Output the [x, y] coordinate of the center of the cell containing the given text.  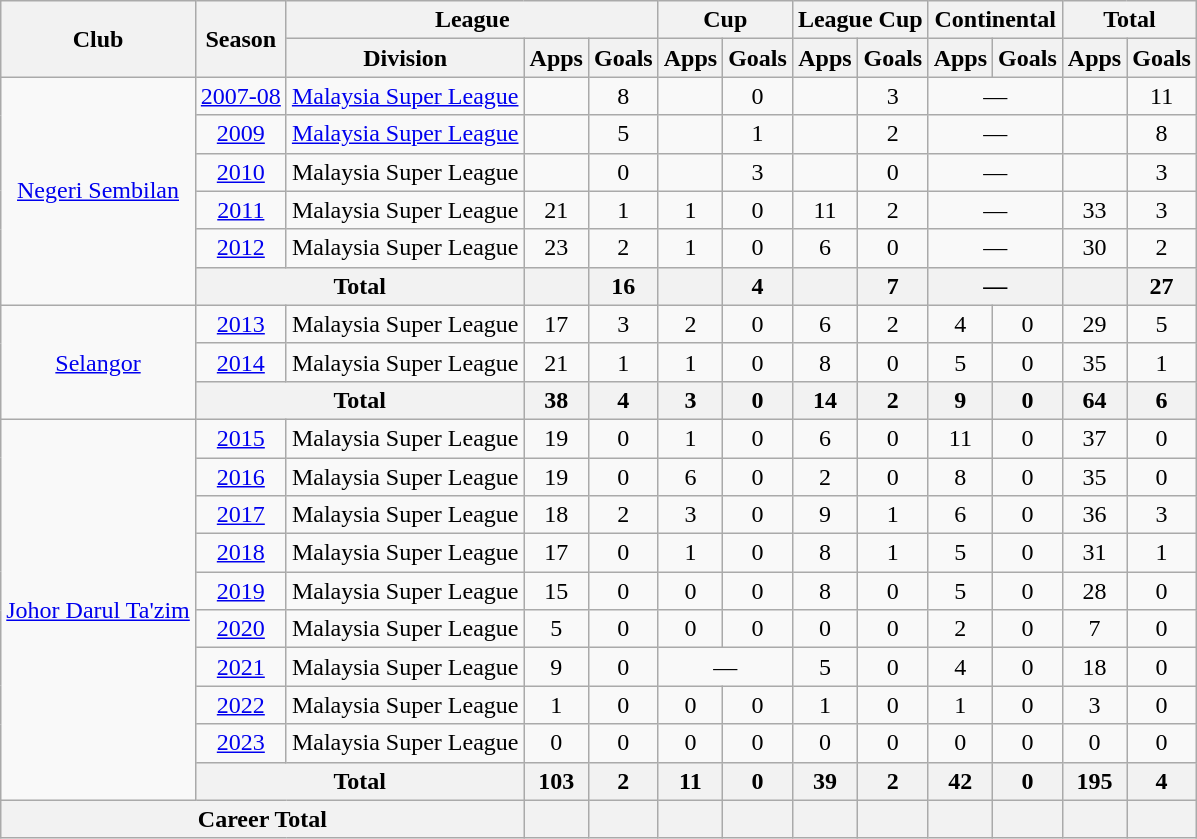
Negeri Sembilan [98, 191]
15 [556, 591]
2022 [240, 705]
Season [240, 39]
42 [960, 781]
23 [556, 248]
2010 [240, 172]
195 [1094, 781]
2020 [240, 629]
39 [824, 781]
2015 [240, 438]
30 [1094, 248]
Division [405, 58]
38 [556, 400]
29 [1094, 324]
League [472, 20]
Cup [725, 20]
Career Total [262, 819]
Johor Darul Ta'zim [98, 610]
31 [1094, 553]
2011 [240, 210]
2019 [240, 591]
37 [1094, 438]
64 [1094, 400]
2012 [240, 248]
103 [556, 781]
16 [623, 286]
36 [1094, 515]
28 [1094, 591]
2018 [240, 553]
14 [824, 400]
2013 [240, 324]
2017 [240, 515]
2014 [240, 362]
Club [98, 39]
2007-08 [240, 96]
2023 [240, 743]
2009 [240, 134]
League Cup [860, 20]
Continental [995, 20]
2016 [240, 477]
Selangor [98, 362]
33 [1094, 210]
2021 [240, 667]
27 [1162, 286]
